Capture the cell that displays the provided text and extract its (X, Y) central coordinate. 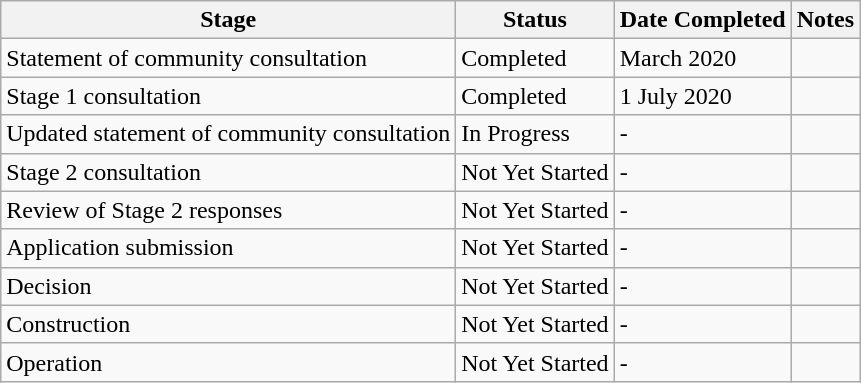
Stage 2 consultation (228, 172)
Construction (228, 324)
Stage 1 consultation (228, 96)
March 2020 (702, 58)
Notes (825, 20)
Application submission (228, 248)
Status (535, 20)
Date Completed (702, 20)
Statement of community consultation (228, 58)
Operation (228, 362)
1 July 2020 (702, 96)
Stage (228, 20)
Review of Stage 2 responses (228, 210)
Decision (228, 286)
In Progress (535, 134)
Updated statement of community consultation (228, 134)
